Determine the (X, Y) coordinate at the center of the cell enclosing the given text.  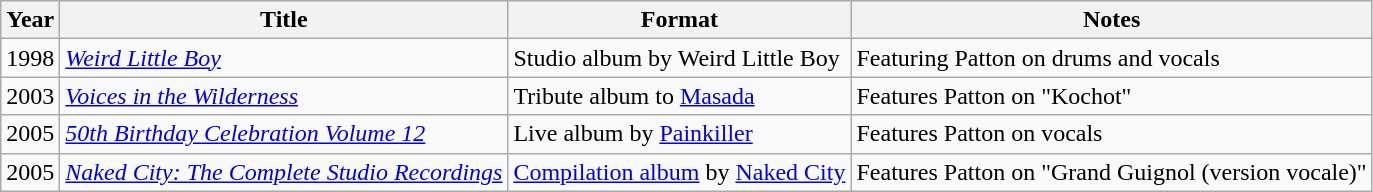
2003 (30, 96)
Studio album by Weird Little Boy (680, 58)
Format (680, 20)
Naked City: The Complete Studio Recordings (284, 172)
Compilation album by Naked City (680, 172)
50th Birthday Celebration Volume 12 (284, 134)
Weird Little Boy (284, 58)
Tribute album to Masada (680, 96)
Features Patton on vocals (1112, 134)
Year (30, 20)
Features Patton on "Grand Guignol (version vocale)" (1112, 172)
Live album by Painkiller (680, 134)
Voices in the Wilderness (284, 96)
Featuring Patton on drums and vocals (1112, 58)
Title (284, 20)
1998 (30, 58)
Notes (1112, 20)
Features Patton on "Kochot" (1112, 96)
